Identify which cell holds the provided text, then report its [X, Y] central coordinate. 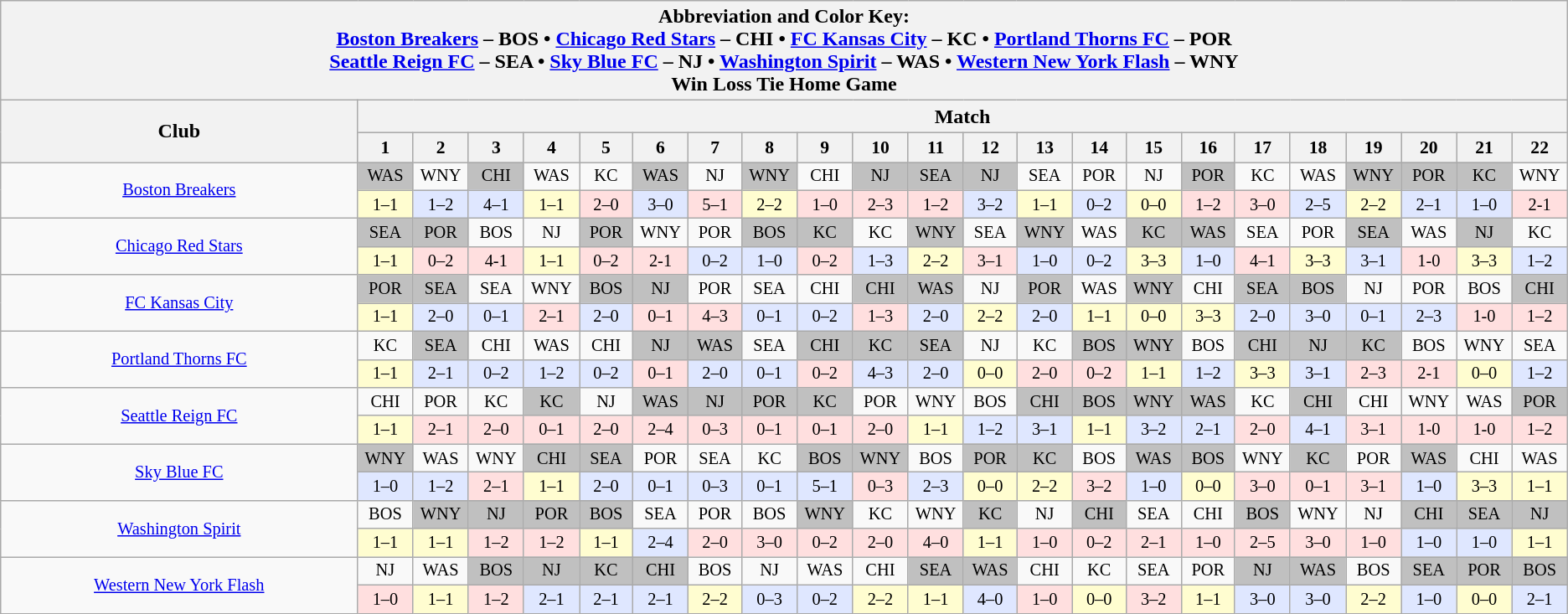
10 [880, 147]
12 [990, 147]
Chicago Red Stars [179, 246]
Boston Breakers [179, 191]
4 [551, 147]
6 [660, 147]
4-1 [496, 261]
17 [1262, 147]
18 [1318, 147]
8 [770, 147]
Portland Thorns FC [179, 359]
Sky Blue FC [179, 472]
22 [1540, 147]
11 [936, 147]
20 [1429, 147]
Match [962, 116]
3 [496, 147]
Washington Spirit [179, 528]
FC Kansas City [179, 303]
15 [1153, 147]
Seattle Reign FC [179, 415]
1 [385, 147]
7 [715, 147]
13 [1044, 147]
9 [825, 147]
5 [606, 147]
Club [179, 132]
Western New York Flash [179, 585]
21 [1484, 147]
14 [1099, 147]
2 [441, 147]
16 [1208, 147]
19 [1374, 147]
